Find where the given text appears and provide that cell's center as [X, Y] coordinate. 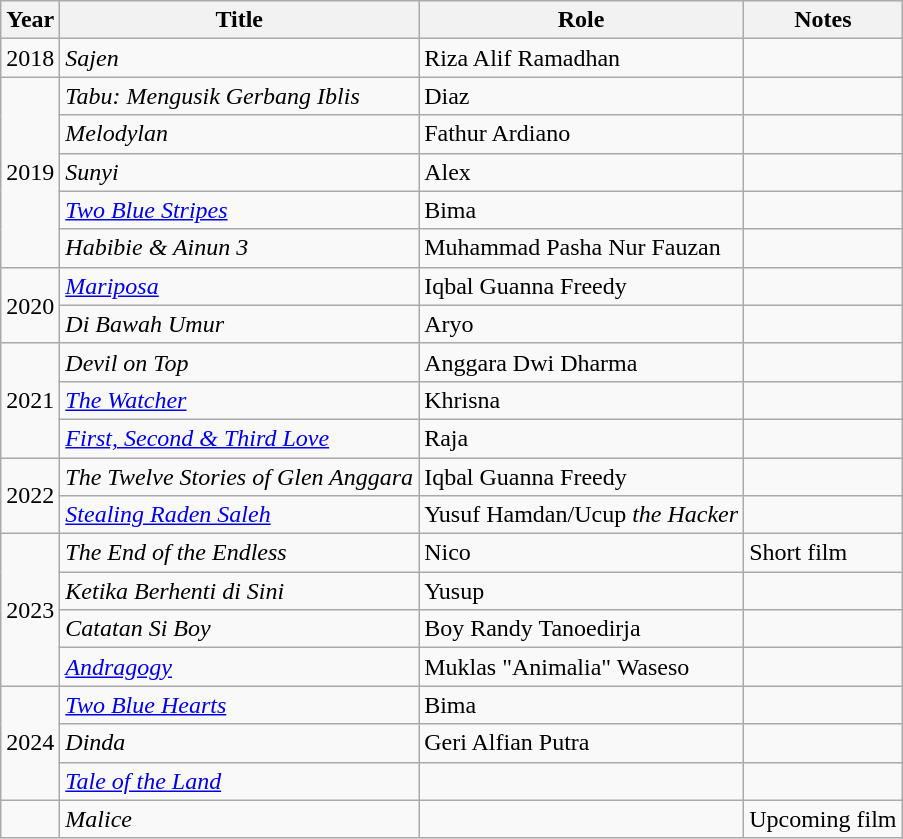
Yusup [582, 591]
Sunyi [240, 172]
Ketika Berhenti di Sini [240, 591]
Title [240, 20]
Devil on Top [240, 362]
Tale of the Land [240, 781]
Role [582, 20]
Diaz [582, 96]
The End of the Endless [240, 553]
Habibie & Ainun 3 [240, 248]
Yusuf Hamdan/Ucup the Hacker [582, 515]
2019 [30, 172]
Boy Randy Tanoedirja [582, 629]
2018 [30, 58]
Khrisna [582, 400]
Aryo [582, 324]
Notes [823, 20]
Stealing Raden Saleh [240, 515]
Muklas "Animalia" Waseso [582, 667]
The Twelve Stories of Glen Anggara [240, 477]
Two Blue Hearts [240, 705]
Raja [582, 438]
2020 [30, 305]
Nico [582, 553]
Andragogy [240, 667]
Mariposa [240, 286]
Melodylan [240, 134]
Tabu: Mengusik Gerbang Iblis [240, 96]
2024 [30, 743]
Riza Alif Ramadhan [582, 58]
Geri Alfian Putra [582, 743]
Fathur Ardiano [582, 134]
Catatan Si Boy [240, 629]
Anggara Dwi Dharma [582, 362]
Dinda [240, 743]
Short film [823, 553]
Di Bawah Umur [240, 324]
The Watcher [240, 400]
Two Blue Stripes [240, 210]
2021 [30, 400]
2023 [30, 610]
First, Second & Third Love [240, 438]
Year [30, 20]
Upcoming film [823, 819]
Malice [240, 819]
2022 [30, 496]
Alex [582, 172]
Sajen [240, 58]
Muhammad Pasha Nur Fauzan [582, 248]
